Extract the [x, y] coordinate from the center of the cell holding the provided text.  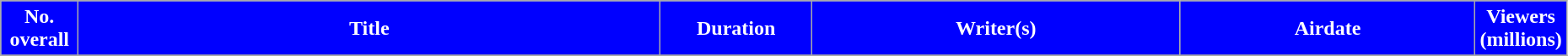
Duration [736, 29]
Title [369, 29]
Viewers(millions) [1521, 29]
Writer(s) [995, 29]
Airdate [1328, 29]
No. overall [40, 29]
